Pinpoint the cell where the given text exists, returning its [x, y] midpoint coordinate. 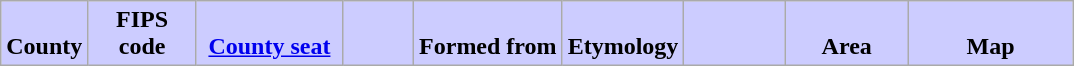
Etymology [623, 34]
County [44, 34]
County seat [269, 34]
Map [990, 34]
Formed from [488, 34]
Area [847, 34]
FIPS code [142, 34]
